From the cell containing the given text, extract its center point as (X, Y) coordinate. 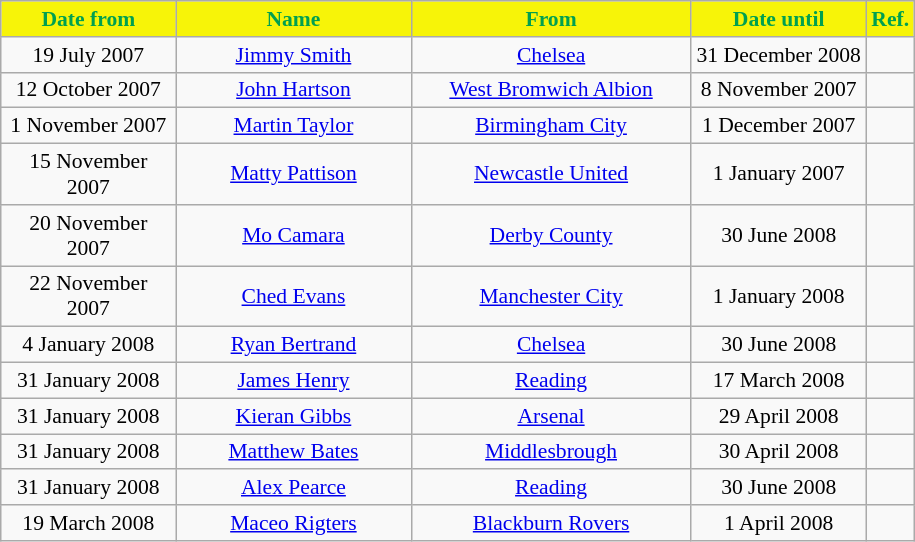
4 January 2008 (88, 345)
Blackburn Rovers (551, 523)
8 November 2007 (778, 90)
James Henry (294, 381)
Newcastle United (551, 174)
12 October 2007 (88, 90)
31 December 2008 (778, 55)
Kieran Gibbs (294, 416)
1 November 2007 (88, 126)
Jimmy Smith (294, 55)
Manchester City (551, 296)
From (551, 19)
19 March 2008 (88, 523)
Martin Taylor (294, 126)
1 January 2007 (778, 174)
John Hartson (294, 90)
1 January 2008 (778, 296)
Name (294, 19)
Middlesbrough (551, 452)
15 November 2007 (88, 174)
Ryan Bertrand (294, 345)
Birmingham City (551, 126)
Date from (88, 19)
17 March 2008 (778, 381)
1 April 2008 (778, 523)
Date until (778, 19)
Ched Evans (294, 296)
Matthew Bates (294, 452)
Mo Camara (294, 236)
29 April 2008 (778, 416)
West Bromwich Albion (551, 90)
Ref. (890, 19)
Derby County (551, 236)
Matty Pattison (294, 174)
22 November 2007 (88, 296)
Alex Pearce (294, 488)
19 July 2007 (88, 55)
Arsenal (551, 416)
30 April 2008 (778, 452)
Maceo Rigters (294, 523)
20 November 2007 (88, 236)
1 December 2007 (778, 126)
